Return [X, Y] of the center of cell containing provided text 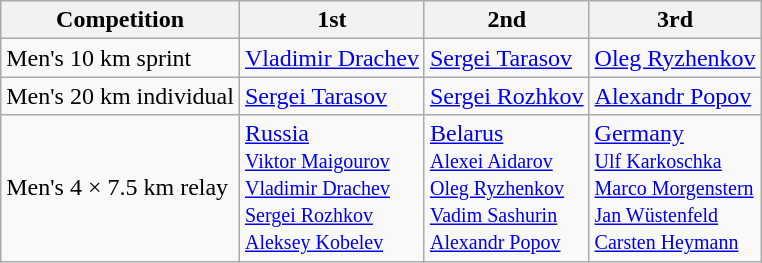
Alexandr Popov [675, 96]
BelarusAlexei AidarovOleg RyzhenkovVadim SashurinAlexandr Popov [506, 188]
GermanyUlf KarkoschkaMarco MorgensternJan WüstenfeldCarsten Heymann [675, 188]
Oleg Ryzhenkov [675, 58]
1st [332, 20]
3rd [675, 20]
2nd [506, 20]
Men's 20 km individual [120, 96]
Competition [120, 20]
RussiaViktor MaigourovVladimir DrachevSergei RozhkovAleksey Kobelev [332, 188]
Men's 10 km sprint [120, 58]
Men's 4 × 7.5 km relay [120, 188]
Sergei Rozhkov [506, 96]
Vladimir Drachev [332, 58]
